Determine the (X, Y) coordinate at the center of the cell enclosing the given text.  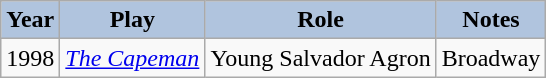
The Capeman (132, 58)
Role (320, 20)
Broadway (491, 58)
1998 (30, 58)
Year (30, 20)
Notes (491, 20)
Play (132, 20)
Young Salvador Agron (320, 58)
